Pinpoint the cell where the given text exists, returning its (x, y) midpoint coordinate. 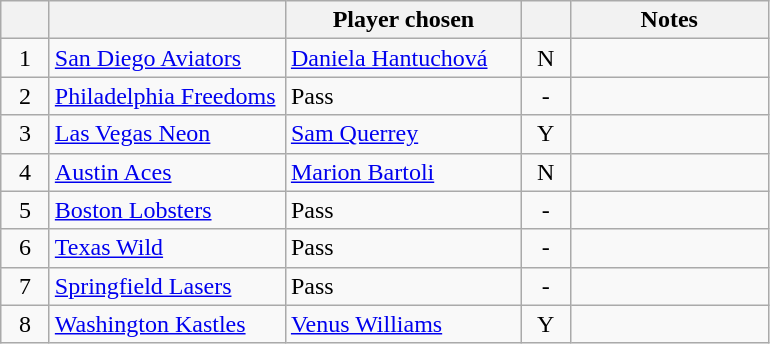
Player chosen (403, 20)
Daniela Hantuchová (403, 58)
Sam Querrey (403, 134)
Philadelphia Freedoms (167, 96)
4 (26, 172)
3 (26, 134)
Springfield Lasers (167, 286)
Venus Williams (403, 324)
1 (26, 58)
5 (26, 210)
Las Vegas Neon (167, 134)
Boston Lobsters (167, 210)
6 (26, 248)
San Diego Aviators (167, 58)
Texas Wild (167, 248)
Austin Aces (167, 172)
2 (26, 96)
8 (26, 324)
Marion Bartoli (403, 172)
Washington Kastles (167, 324)
Notes (670, 20)
7 (26, 286)
